Provide the (X, Y) coordinate of the cell's center where the given text is located.  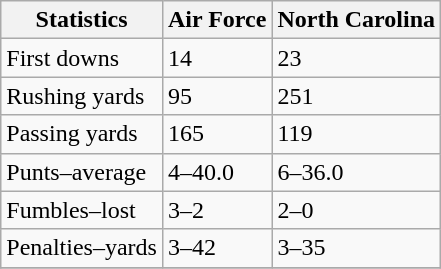
Air Force (216, 20)
251 (356, 96)
23 (356, 58)
Rushing yards (82, 96)
95 (216, 96)
165 (216, 134)
119 (356, 134)
Punts–average (82, 172)
3–2 (216, 210)
14 (216, 58)
North Carolina (356, 20)
2–0 (356, 210)
Penalties–yards (82, 248)
First downs (82, 58)
3–35 (356, 248)
Passing yards (82, 134)
Statistics (82, 20)
3–42 (216, 248)
4–40.0 (216, 172)
Fumbles–lost (82, 210)
6–36.0 (356, 172)
